Locate the cell with the specified text and output its (x, y) center coordinate. 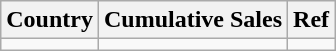
Country (50, 20)
Ref (312, 20)
Cumulative Sales (192, 20)
